Find where the given text appears and provide that cell's center as [x, y] coordinate. 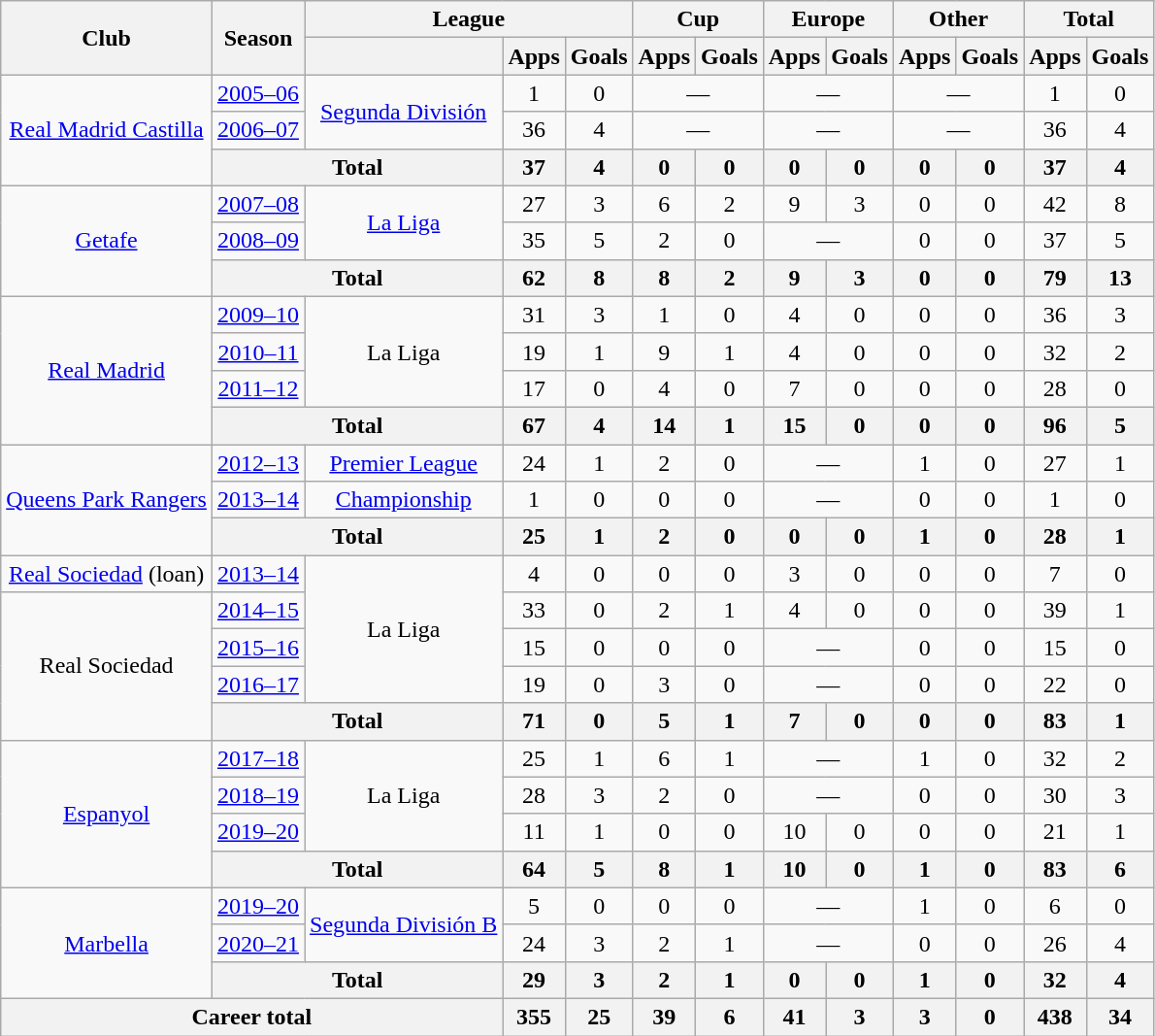
Real Sociedad [107, 666]
79 [1055, 278]
Real Madrid [107, 370]
Championship [404, 500]
2012–13 [258, 463]
2014–15 [258, 611]
11 [534, 832]
Marbella [107, 943]
96 [1055, 425]
26 [1055, 943]
2015–16 [258, 648]
13 [1120, 278]
29 [534, 980]
Segunda División B [404, 924]
2018–19 [258, 795]
34 [1120, 1017]
21 [1055, 832]
31 [534, 315]
64 [534, 869]
17 [534, 388]
Segunda División [404, 112]
2016–17 [258, 685]
2010–11 [258, 351]
2007–08 [258, 204]
2006–07 [258, 130]
22 [1055, 685]
League [470, 19]
Club [107, 38]
Season [258, 38]
62 [534, 278]
Career total [252, 1017]
438 [1055, 1017]
35 [534, 241]
2009–10 [258, 315]
41 [794, 1017]
2008–09 [258, 241]
Other [958, 19]
2005–06 [258, 93]
2011–12 [258, 388]
Premier League [404, 463]
30 [1055, 795]
2017–18 [258, 758]
Europe [828, 19]
Real Madrid Castilla [107, 130]
67 [534, 425]
33 [534, 611]
2020–21 [258, 943]
Espanyol [107, 814]
Real Sociedad (loan) [107, 574]
14 [664, 425]
Getafe [107, 241]
42 [1055, 204]
Queens Park Rangers [107, 500]
355 [534, 1017]
Cup [698, 19]
71 [534, 721]
